Output the [X, Y] coordinate of the center of the cell containing the given text.  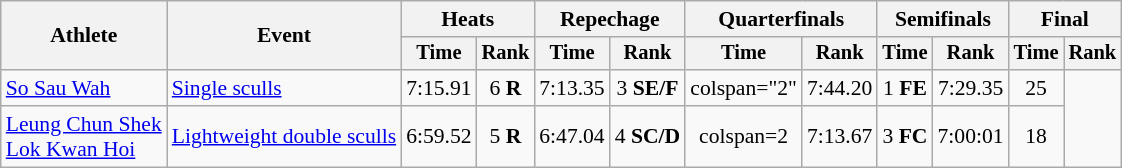
Semifinals [942, 19]
Leung Chun ShekLok Kwan Hoi [84, 136]
3 FC [904, 136]
Athlete [84, 36]
1 FE [904, 88]
5 R [506, 136]
7:13.35 [572, 88]
Quarterfinals [781, 19]
6:59.52 [438, 136]
4 SC/D [648, 136]
25 [1036, 88]
colspan=2 [744, 136]
Lightweight double sculls [284, 136]
Single sculls [284, 88]
7:15.91 [438, 88]
colspan="2" [744, 88]
So Sau Wah [84, 88]
Final [1065, 19]
7:13.67 [840, 136]
7:44.20 [840, 88]
18 [1036, 136]
Heats [468, 19]
6:47.04 [572, 136]
7:00:01 [971, 136]
Repechage [610, 19]
3 SE/F [648, 88]
Event [284, 36]
7:29.35 [971, 88]
6 R [506, 88]
